Capture the cell that displays the provided text and extract its (x, y) central coordinate. 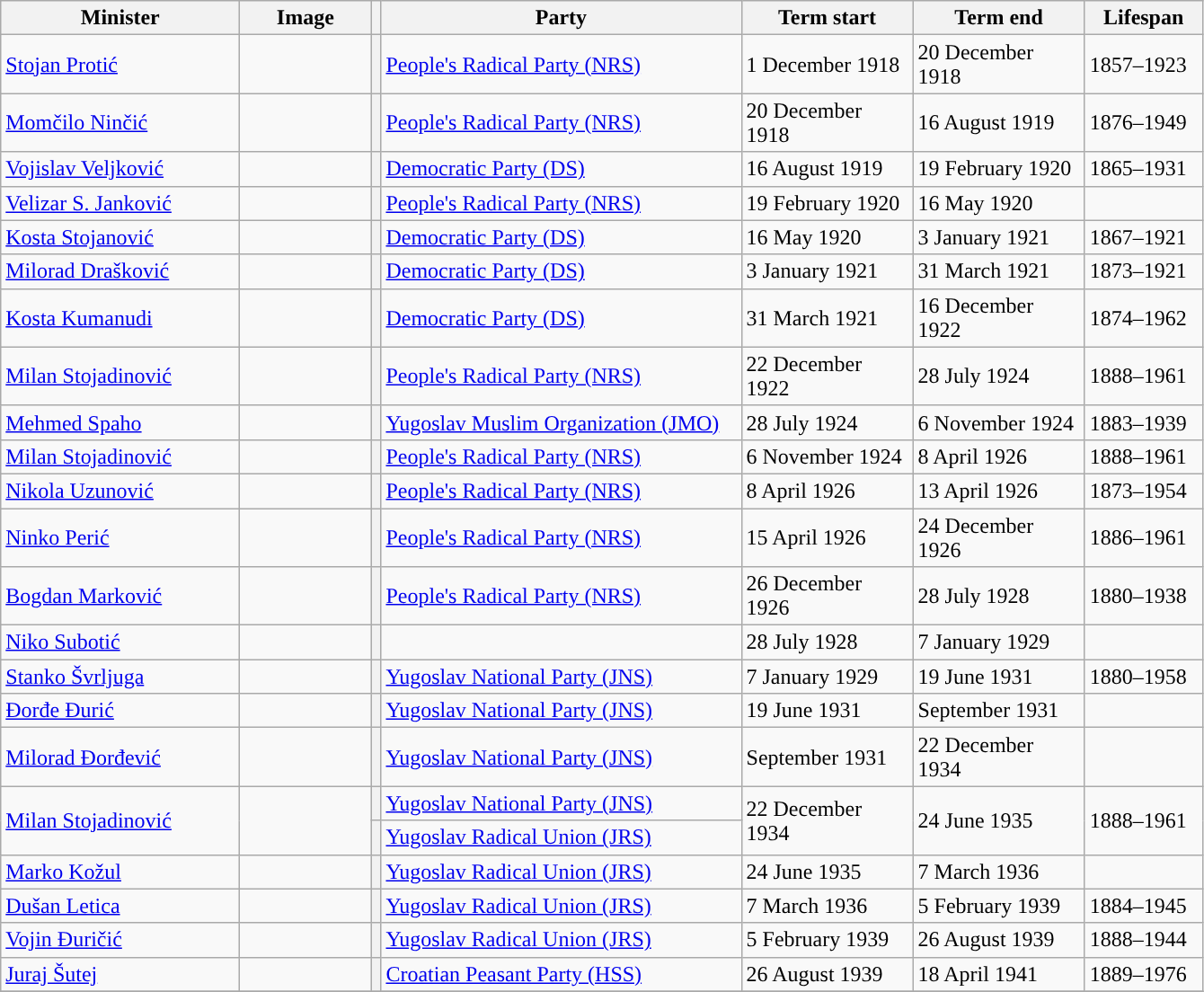
Stojan Protić (120, 65)
1867–1921 (1143, 237)
1888–1944 (1143, 940)
Milorad Đorđević (120, 757)
Party (561, 18)
Kosta Stojanović (120, 237)
Stanko Švrljuga (120, 677)
Marko Kožul (120, 872)
Bogdan Marković (120, 597)
1884–1945 (1143, 906)
Momčilo Ninčić (120, 122)
Vojislav Veljković (120, 169)
Juraj Šutej (120, 974)
Dušan Letica (120, 906)
Mehmed Spaho (120, 422)
1889–1976 (1143, 974)
Kosta Kumanudi (120, 318)
22 December 1922 (827, 376)
Term end (999, 18)
Ninko Perić (120, 537)
Croatian Peasant Party (HSS) (561, 974)
1880–1958 (1143, 677)
24 December 1926 (999, 537)
1886–1961 (1143, 537)
Image (305, 18)
Nikola Uzunović (120, 491)
1880–1938 (1143, 597)
Minister (120, 18)
1 December 1918 (827, 65)
26 December 1926 (827, 597)
16 December 1922 (999, 318)
Đorđe Đurić (120, 711)
1857–1923 (1143, 65)
13 April 1926 (999, 491)
Velizar S. Janković (120, 203)
1876–1949 (1143, 122)
18 April 1941 (999, 974)
Milorad Drašković (120, 271)
Vojin Đuričić (120, 940)
15 April 1926 (827, 537)
Yugoslav Muslim Organization (JMO) (561, 422)
1873–1954 (1143, 491)
1873–1921 (1143, 271)
Niko Subotić (120, 642)
1865–1931 (1143, 169)
Term start (827, 18)
1883–1939 (1143, 422)
1874–1962 (1143, 318)
Lifespan (1143, 18)
